Extract the [x, y] coordinate from the center of the cell holding the provided text.  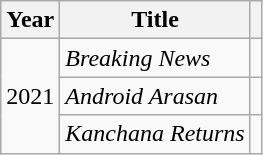
Kanchana Returns [155, 134]
2021 [30, 96]
Android Arasan [155, 96]
Title [155, 20]
Breaking News [155, 58]
Year [30, 20]
